From the cell containing the given text, extract its center point as (x, y) coordinate. 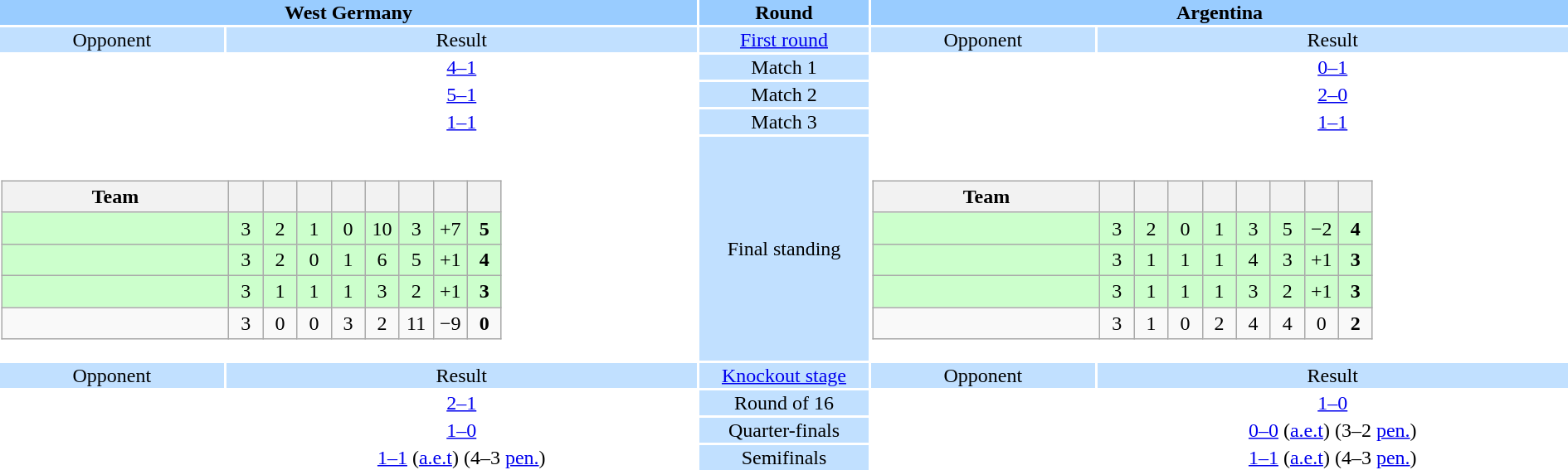
Knockout stage (784, 376)
5–1 (461, 94)
Round of 16 (784, 403)
Match 2 (784, 94)
Semifinals (784, 458)
Round (784, 12)
Match 3 (784, 122)
Team 3 2 1 0 10 3 +7 5 3 2 0 1 6 5 +1 4 3 1 1 1 3 2 +1 3 3 0 0 3 2 11 −9 0 (348, 249)
Final standing (784, 249)
Quarter-finals (784, 430)
0–0 (a.e.t) (3–2 pen.) (1332, 430)
2–1 (461, 403)
Team 3 2 0 1 3 5 −2 4 3 1 1 1 4 3 +1 3 3 1 1 1 3 2 +1 3 3 1 0 2 4 4 0 2 (1220, 249)
11 (416, 322)
4–1 (461, 67)
2–0 (1332, 94)
+7 (450, 228)
−2 (1321, 228)
West Germany (348, 12)
First round (784, 40)
Match 1 (784, 67)
10 (382, 228)
−9 (450, 322)
6 (382, 259)
0–1 (1332, 67)
Argentina (1220, 12)
